Find where the given text appears and provide that cell's center as [x, y] coordinate. 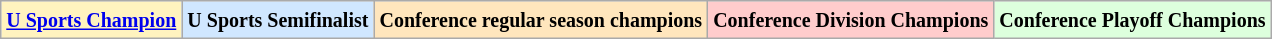
Conference regular season champions [541, 20]
Conference Playoff Champions [1132, 20]
U Sports Semifinalist [278, 20]
U Sports Champion [92, 20]
Conference Division Champions [851, 20]
